Search for the cell housing the specified text and yield its [x, y] center coordinate. 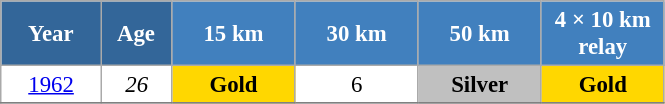
30 km [356, 34]
4 × 10 km relay [602, 34]
Age [136, 34]
6 [356, 85]
50 km [480, 34]
Silver [480, 85]
15 km [234, 34]
1962 [52, 85]
Year [52, 34]
26 [136, 85]
